Locate the cell with the specified text and output its (x, y) center coordinate. 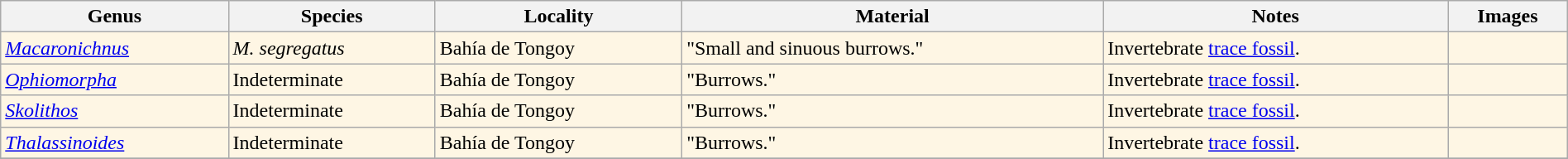
Notes (1275, 17)
"Small and sinuous burrows." (893, 48)
Images (1508, 17)
Macaronichnus (114, 48)
M. segregatus (332, 48)
Species (332, 17)
Thalassinoides (114, 142)
Locality (558, 17)
Genus (114, 17)
Material (893, 17)
Ophiomorpha (114, 79)
Skolithos (114, 111)
